From the cell containing the given text, extract its center point as [x, y] coordinate. 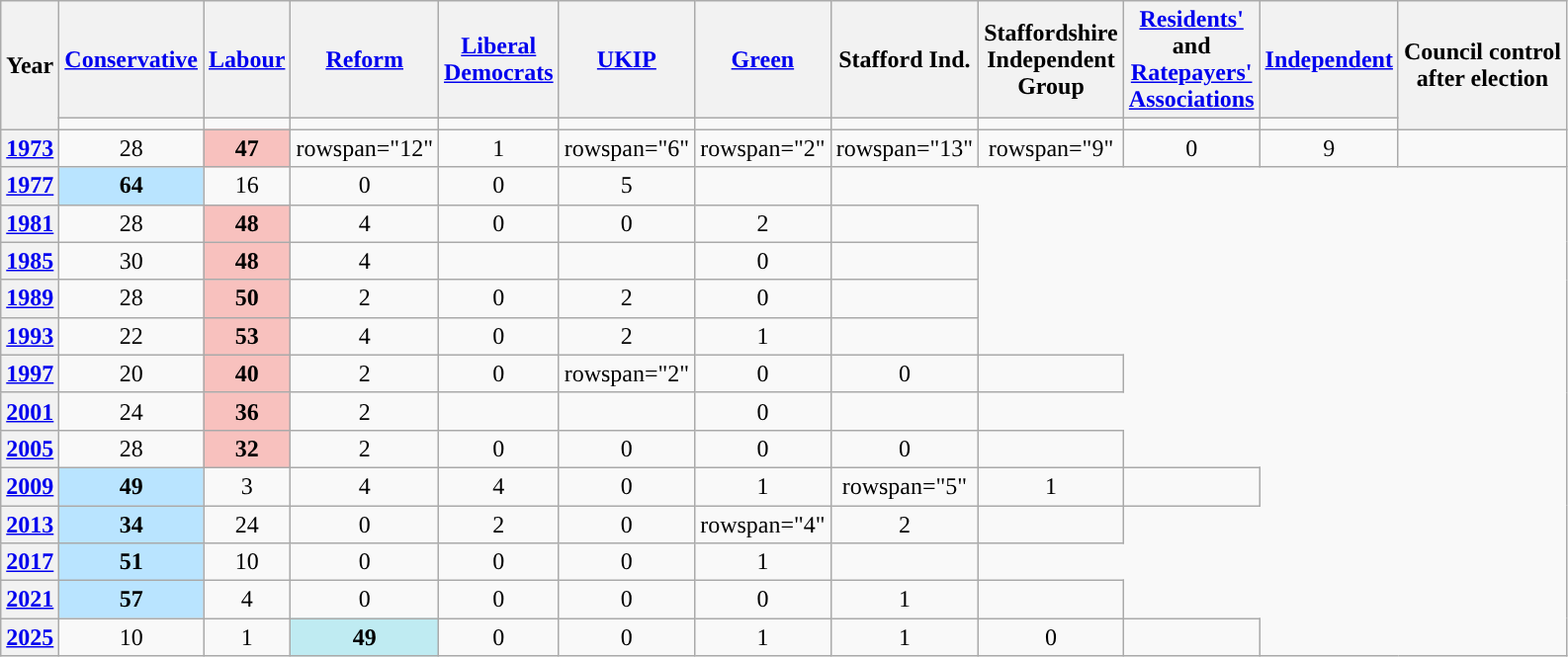
57 [131, 600]
30 [131, 261]
1981 [30, 223]
3 [247, 486]
UKIP [627, 59]
Green [763, 59]
2001 [30, 411]
rowspan="5" [905, 486]
50 [247, 298]
40 [247, 373]
53 [247, 336]
2009 [30, 486]
34 [131, 525]
Year [30, 65]
20 [131, 373]
Residents' and Ratepayers' Associations [1191, 59]
36 [247, 411]
1973 [30, 148]
2017 [30, 562]
Reform [365, 59]
5 [627, 186]
51 [131, 562]
rowspan="9" [1052, 148]
1993 [30, 336]
9 [1329, 148]
16 [247, 186]
Independent [1329, 59]
rowspan="4" [763, 525]
Labour [247, 59]
Staffordshire Independent Group [1052, 59]
64 [131, 186]
2025 [30, 637]
2005 [30, 449]
rowspan="13" [905, 148]
1997 [30, 373]
32 [247, 449]
2021 [30, 600]
1985 [30, 261]
Liberal Democrats [498, 59]
47 [247, 148]
rowspan="6" [627, 148]
Council controlafter election [1482, 65]
2013 [30, 525]
rowspan="12" [365, 148]
1977 [30, 186]
Conservative [131, 59]
Stafford Ind. [905, 59]
1989 [30, 298]
22 [131, 336]
